Search for the cell housing the specified text and yield its (x, y) center coordinate. 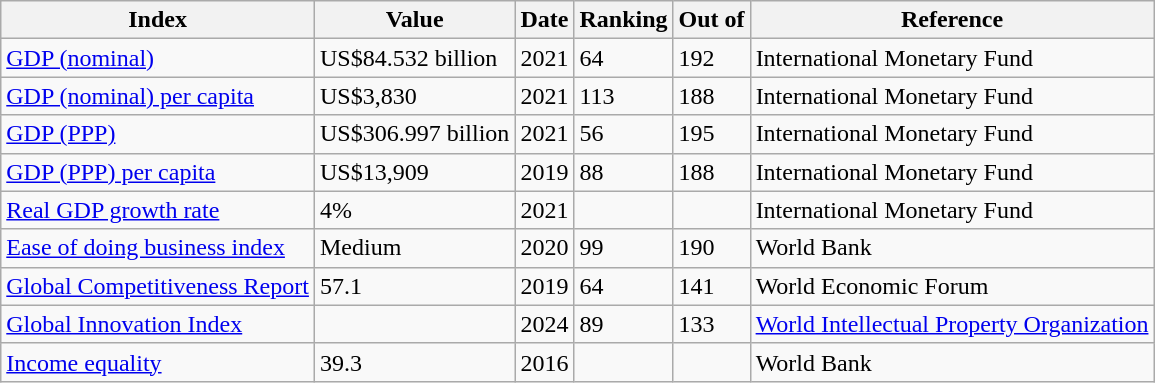
2016 (544, 362)
GDP (nominal) (158, 58)
US$306.997 billion (414, 134)
57.1 (414, 286)
Global Innovation Index (158, 324)
Reference (952, 20)
US$84.532 billion (414, 58)
56 (624, 134)
39.3 (414, 362)
2024 (544, 324)
Ranking (624, 20)
Ease of doing business index (158, 248)
Income equality (158, 362)
GDP (PPP) (158, 134)
Index (158, 20)
World Intellectual Property Organization (952, 324)
Real GDP growth rate (158, 210)
195 (712, 134)
Medium (414, 248)
World Economic Forum (952, 286)
4% (414, 210)
89 (624, 324)
US$13,909 (414, 172)
99 (624, 248)
GDP (PPP) per capita (158, 172)
192 (712, 58)
US$3,830 (414, 96)
GDP (nominal) per capita (158, 96)
2020 (544, 248)
133 (712, 324)
Date (544, 20)
190 (712, 248)
141 (712, 286)
113 (624, 96)
Global Competitiveness Report (158, 286)
Out of (712, 20)
88 (624, 172)
Value (414, 20)
